Extract the [X, Y] coordinate from the center of the cell holding the provided text.  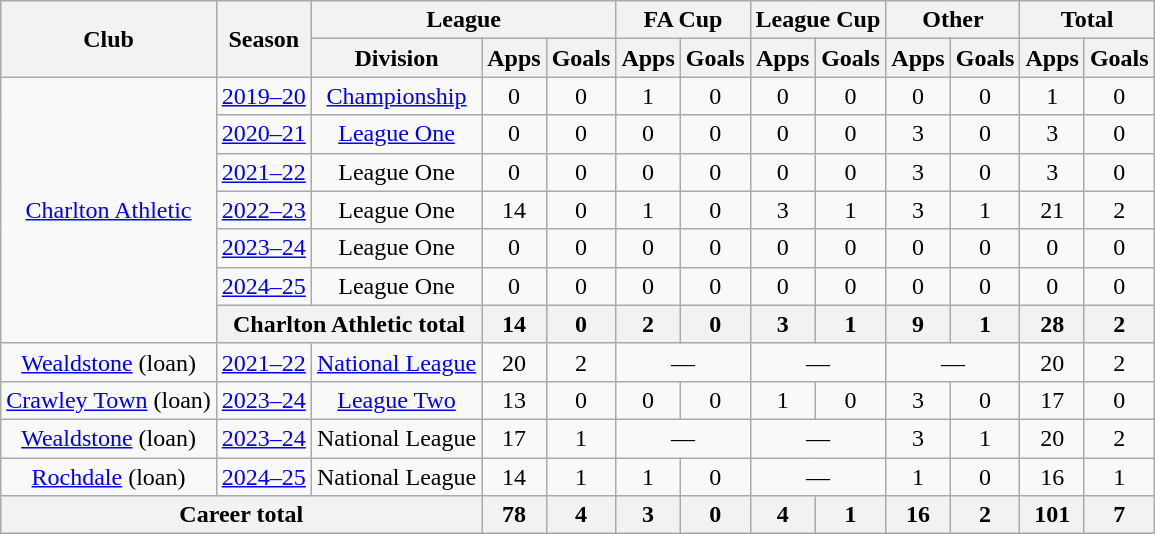
Championship [396, 96]
Other [953, 20]
Total [1087, 20]
78 [514, 515]
13 [514, 400]
7 [1119, 515]
Charlton Athletic total [348, 324]
2020–21 [264, 134]
9 [918, 324]
101 [1052, 515]
League Two [396, 400]
Rochdale (loan) [109, 477]
Career total [242, 515]
League [463, 20]
FA Cup [683, 20]
21 [1052, 210]
2019–20 [264, 96]
Crawley Town (loan) [109, 400]
League Cup [818, 20]
Season [264, 39]
Division [396, 58]
Club [109, 39]
Charlton Athletic [109, 210]
2022–23 [264, 210]
28 [1052, 324]
